Determine the (x, y) coordinate at the center of the cell enclosing the given text.  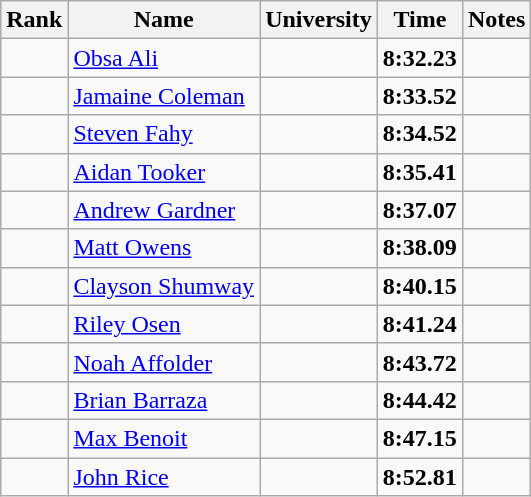
Steven Fahy (164, 134)
University (319, 20)
Clayson Shumway (164, 286)
Andrew Gardner (164, 210)
Time (420, 20)
8:32.23 (420, 58)
8:33.52 (420, 96)
8:34.52 (420, 134)
Riley Osen (164, 324)
8:35.41 (420, 172)
Rank (34, 20)
Matt Owens (164, 248)
Brian Barraza (164, 400)
8:41.24 (420, 324)
Notes (496, 20)
8:44.42 (420, 400)
Obsa Ali (164, 58)
John Rice (164, 477)
8:37.07 (420, 210)
Noah Affolder (164, 362)
8:52.81 (420, 477)
8:40.15 (420, 286)
Jamaine Coleman (164, 96)
8:47.15 (420, 438)
Aidan Tooker (164, 172)
8:38.09 (420, 248)
8:43.72 (420, 362)
Name (164, 20)
Max Benoit (164, 438)
